Output the [X, Y] coordinate of the center of the cell containing the given text.  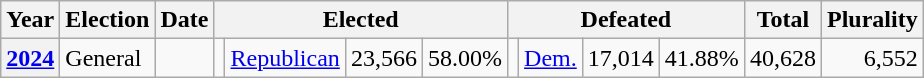
Republican [285, 58]
Date [184, 20]
Elected [361, 20]
Year [30, 20]
Defeated [626, 20]
6,552 [872, 58]
Total [782, 20]
23,566 [384, 58]
Plurality [872, 20]
58.00% [464, 58]
41.88% [702, 58]
Election [108, 20]
17,014 [620, 58]
General [108, 58]
Dem. [551, 58]
2024 [30, 58]
40,628 [782, 58]
